Return [X, Y] of the center of cell containing provided text 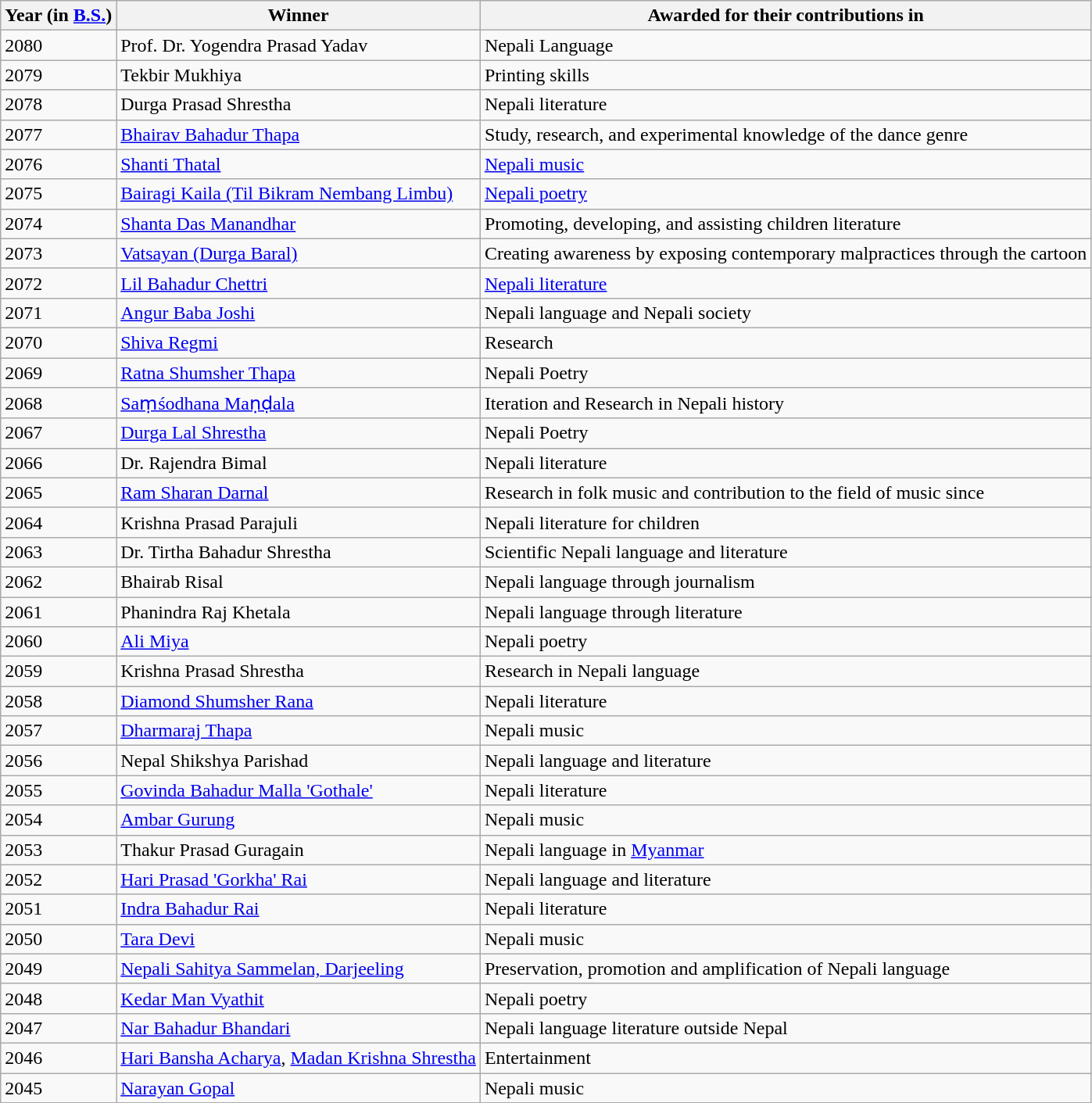
Nepal Shikshya Parishad [299, 761]
Scientific Nepali language and literature [785, 552]
2076 [59, 164]
2067 [59, 433]
2054 [59, 820]
Dr. Tirtha Bahadur Shrestha [299, 552]
2045 [59, 1087]
2059 [59, 671]
Study, research, and experimental knowledge of the dance genre [785, 134]
Nepali language through literature [785, 612]
2053 [59, 850]
Promoting, developing, and assisting children literature [785, 224]
2063 [59, 552]
2072 [59, 283]
Iteration and Research in Nepali history [785, 403]
Winner [299, 16]
Bhairab Risal [299, 582]
2068 [59, 403]
Nepali language through journalism [785, 582]
2074 [59, 224]
Ali Miya [299, 642]
2078 [59, 105]
Thakur Prasad Guragain [299, 850]
2055 [59, 790]
2071 [59, 313]
Creating awareness by exposing contemporary malpractices through the cartoon [785, 253]
2060 [59, 642]
Tara Devi [299, 939]
Research in Nepali language [785, 671]
2051 [59, 909]
Diamond Shumsher Rana [299, 701]
2075 [59, 194]
Entertainment [785, 1058]
2064 [59, 522]
Lil Bahadur Chettri [299, 283]
Year (in B.S.) [59, 16]
Durga Lal Shrestha [299, 433]
2069 [59, 373]
Research [785, 342]
Krishna Prasad Parajuli [299, 522]
2048 [59, 998]
2050 [59, 939]
Shanti Thatal [299, 164]
2046 [59, 1058]
Ratna Shumsher Thapa [299, 373]
Nepali language and Nepali society [785, 313]
2052 [59, 879]
Preservation, promotion and amplification of Nepali language [785, 969]
Tekbir Mukhiya [299, 75]
Hari Prasad 'Gorkha' Rai [299, 879]
2080 [59, 45]
2066 [59, 463]
Kedar Man Vyathit [299, 998]
Shiva Regmi [299, 342]
Bhairav Bahadur Thapa [299, 134]
Awarded for their contributions in [785, 16]
Nepali language in Myanmar [785, 850]
Govinda Bahadur Malla 'Gothale' [299, 790]
2061 [59, 612]
2047 [59, 1028]
Dharmaraj Thapa [299, 731]
Narayan Gopal [299, 1087]
Indra Bahadur Rai [299, 909]
2079 [59, 75]
Vatsayan (Durga Baral) [299, 253]
Saṃśodhana Maṇḍala [299, 403]
Krishna Prasad Shrestha [299, 671]
Ram Sharan Darnal [299, 492]
Angur Baba Joshi [299, 313]
Nepali language literature outside Nepal [785, 1028]
Hari Bansha Acharya, Madan Krishna Shrestha [299, 1058]
2056 [59, 761]
2049 [59, 969]
2073 [59, 253]
Printing skills [785, 75]
2065 [59, 492]
2070 [59, 342]
Phanindra Raj Khetala [299, 612]
Nepali literature for children [785, 522]
Nepali Sahitya Sammelan, Darjeeling [299, 969]
Research in folk music and contribution to the field of music since [785, 492]
2062 [59, 582]
Prof. Dr. Yogendra Prasad Yadav [299, 45]
Nar Bahadur Bhandari [299, 1028]
Dr. Rajendra Bimal [299, 463]
Shanta Das Manandhar [299, 224]
2077 [59, 134]
2057 [59, 731]
Ambar Gurung [299, 820]
Bairagi Kaila (Til Bikram Nembang Limbu) [299, 194]
Nepali Language [785, 45]
Durga Prasad Shrestha [299, 105]
2058 [59, 701]
